Capture the cell that displays the provided text and extract its (X, Y) central coordinate. 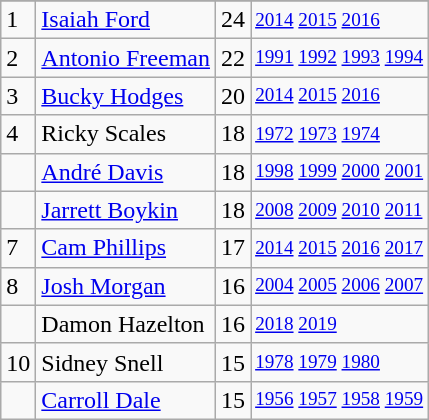
Sidney Snell (126, 362)
Damon Hazelton (126, 324)
8 (18, 286)
Antonio Freeman (126, 58)
20 (234, 96)
André Davis (126, 172)
2018 2019 (340, 324)
1998 1999 2000 2001 (340, 172)
Isaiah Ford (126, 20)
10 (18, 362)
2 (18, 58)
24 (234, 20)
Cam Phillips (126, 248)
1972 1973 1974 (340, 134)
3 (18, 96)
Carroll Dale (126, 400)
7 (18, 248)
Ricky Scales (126, 134)
17 (234, 248)
4 (18, 134)
Bucky Hodges (126, 96)
2008 2009 2010 2011 (340, 210)
Jarrett Boykin (126, 210)
1978 1979 1980 (340, 362)
2014 2015 2016 2017 (340, 248)
1 (18, 20)
Josh Morgan (126, 286)
1991 1992 1993 1994 (340, 58)
1956 1957 1958 1959 (340, 400)
2004 2005 2006 2007 (340, 286)
22 (234, 58)
